Output the [X, Y] coordinate of the center of the cell containing the given text.  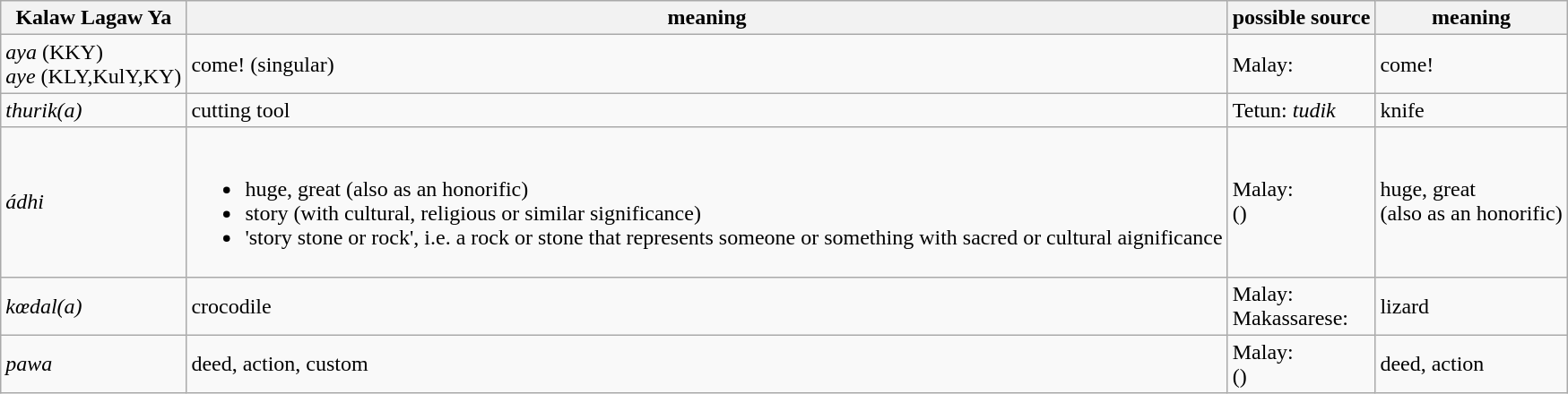
possible source [1302, 18]
kœdal(a) [93, 306]
crocodile [706, 306]
thurik(a) [93, 110]
knife [1471, 110]
Malay: [1302, 64]
come! [1471, 64]
Malay: Makassarese: [1302, 306]
deed, action, custom [706, 364]
lizard [1471, 306]
cutting tool [706, 110]
deed, action [1471, 364]
aya (KKY) aye (KLY,KulY,KY) [93, 64]
ádhi [93, 202]
huge, great (also as an honorific) [1471, 202]
Tetun: tudik [1302, 110]
Kalaw Lagaw Ya [93, 18]
come! (singular) [706, 64]
pawa [93, 364]
